Pinpoint the cell where the given text exists, returning its [X, Y] midpoint coordinate. 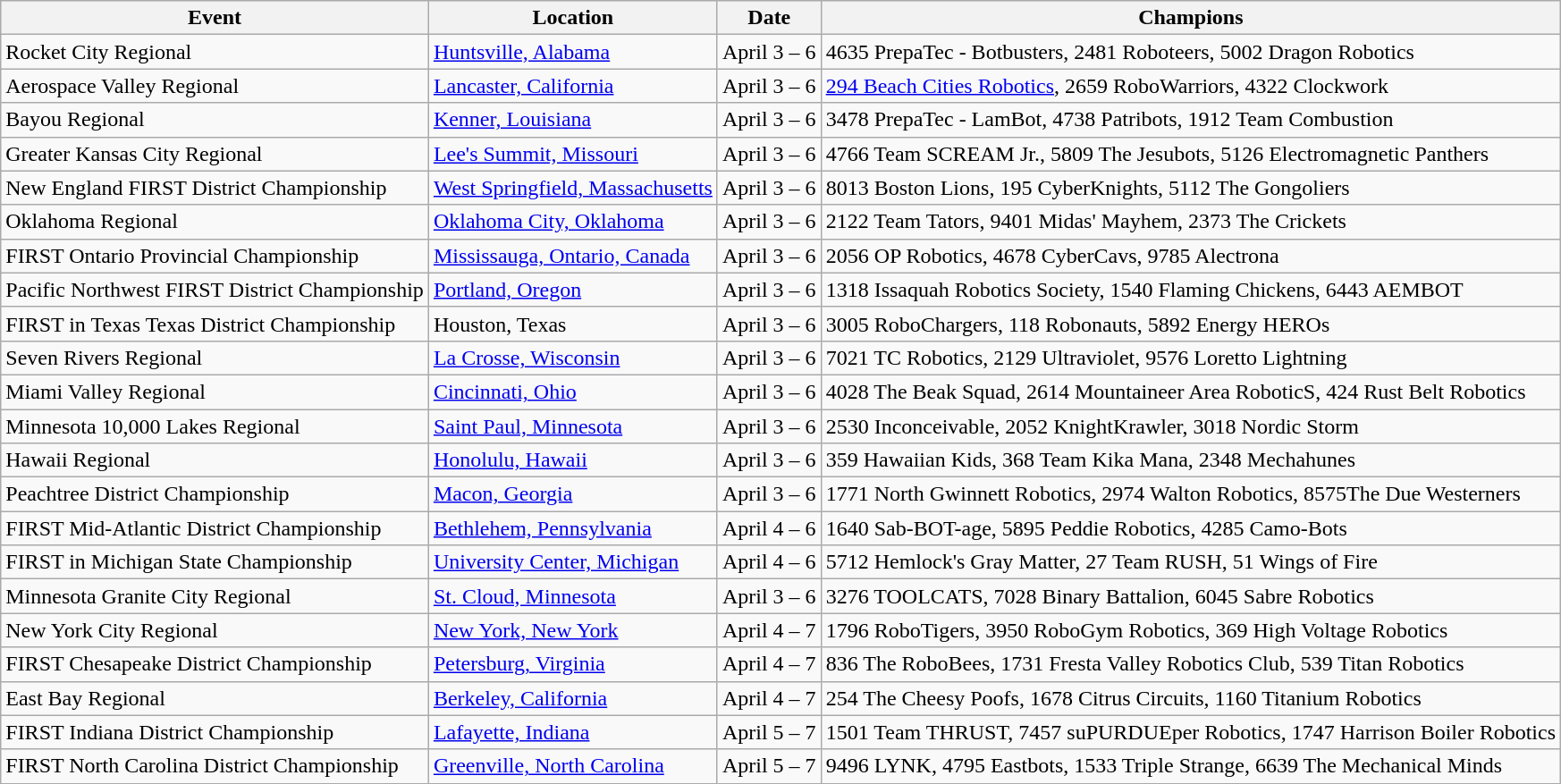
2122 Team Tators, 9401 Midas' Mayhem, 2373 The Crickets [1191, 222]
Honolulu, Hawaii [572, 460]
Miami Valley Regional [215, 392]
254 The Cheesy Poofs, 1678 Citrus Circuits, 1160 Titanium Robotics [1191, 698]
3478 PrepaTec - LamBot, 4738 Patribots, 1912 Team Combustion [1191, 120]
294 Beach Cities Robotics, 2659 RoboWarriors, 4322 Clockwork [1191, 86]
Greenville, North Carolina [572, 766]
Portland, Oregon [572, 290]
3276 TOOLCATS, 7028 Binary Battalion, 6045 Sabre Robotics [1191, 596]
Seven Rivers Regional [215, 358]
1771 North Gwinnett Robotics, 2974 Walton Robotics, 8575The Due Westerners [1191, 494]
Date [769, 18]
East Bay Regional [215, 698]
Lancaster, California [572, 86]
2530 Inconceivable, 2052 KnightKrawler, 3018 Nordic Storm [1191, 426]
1501 Team THRUST, 7457 suPURDUEper Robotics, 1747 Harrison Boiler Robotics [1191, 732]
Location [572, 18]
Peachtree District Championship [215, 494]
West Springfield, Massachusetts [572, 188]
836 The RoboBees, 1731 Fresta Valley Robotics Club, 539 Titan Robotics [1191, 664]
Hawaii Regional [215, 460]
Bayou Regional [215, 120]
Rocket City Regional [215, 52]
FIRST in Michigan State Championship [215, 562]
4635 PrepaTec - Botbusters, 2481 Roboteers, 5002 Dragon Robotics [1191, 52]
New York City Regional [215, 630]
La Crosse, Wisconsin [572, 358]
FIRST Mid-Atlantic District Championship [215, 528]
Oklahoma City, Oklahoma [572, 222]
Minnesota Granite City Regional [215, 596]
Oklahoma Regional [215, 222]
Champions [1191, 18]
Macon, Georgia [572, 494]
New England FIRST District Championship [215, 188]
Greater Kansas City Regional [215, 154]
Cincinnati, Ohio [572, 392]
Huntsville, Alabama [572, 52]
Pacific Northwest FIRST District Championship [215, 290]
2056 OP Robotics, 4678 CyberCavs, 9785 Alectrona [1191, 256]
Aerospace Valley Regional [215, 86]
Bethlehem, Pennsylvania [572, 528]
1640 Sab-BOT-age, 5895 Peddie Robotics, 4285 Camo-Bots [1191, 528]
FIRST North Carolina District Championship [215, 766]
Houston, Texas [572, 324]
4028 The Beak Squad, 2614 Mountaineer Area RoboticS, 424 Rust Belt Robotics [1191, 392]
Event [215, 18]
University Center, Michigan [572, 562]
Lee's Summit, Missouri [572, 154]
FIRST Indiana District Championship [215, 732]
Kenner, Louisiana [572, 120]
New York, New York [572, 630]
Minnesota 10,000 Lakes Regional [215, 426]
Saint Paul, Minnesota [572, 426]
Berkeley, California [572, 698]
FIRST Chesapeake District Championship [215, 664]
5712 Hemlock's Gray Matter, 27 Team RUSH, 51 Wings of Fire [1191, 562]
St. Cloud, Minnesota [572, 596]
9496 LYNK, 4795 Eastbots, 1533 Triple Strange, 6639 The Mechanical Minds [1191, 766]
359 Hawaiian Kids, 368 Team Kika Mana, 2348 Mechahunes [1191, 460]
3005 RoboChargers, 118 Robonauts, 5892 Energy HEROs [1191, 324]
FIRST Ontario Provincial Championship [215, 256]
8013 Boston Lions, 195 CyberKnights, 5112 The Gongoliers [1191, 188]
1318 Issaquah Robotics Society, 1540 Flaming Chickens, 6443 AEMBOT [1191, 290]
Mississauga, Ontario, Canada [572, 256]
7021 TC Robotics, 2129 Ultraviolet, 9576 Loretto Lightning [1191, 358]
4766 Team SCREAM Jr., 5809 The Jesubots, 5126 Electromagnetic Panthers [1191, 154]
Lafayette, Indiana [572, 732]
Petersburg, Virginia [572, 664]
1796 RoboTigers, 3950 RoboGym Robotics, 369 High Voltage Robotics [1191, 630]
FIRST in Texas Texas District Championship [215, 324]
